Determine the (x, y) coordinate at the center of the cell enclosing the given text.  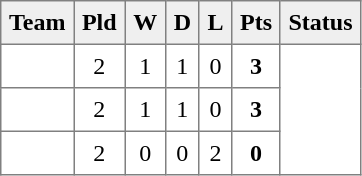
Pts (256, 23)
D (182, 23)
Pld (100, 23)
Team (38, 23)
Status (320, 23)
L (216, 23)
W (145, 23)
